Capture the cell that displays the provided text and extract its [x, y] central coordinate. 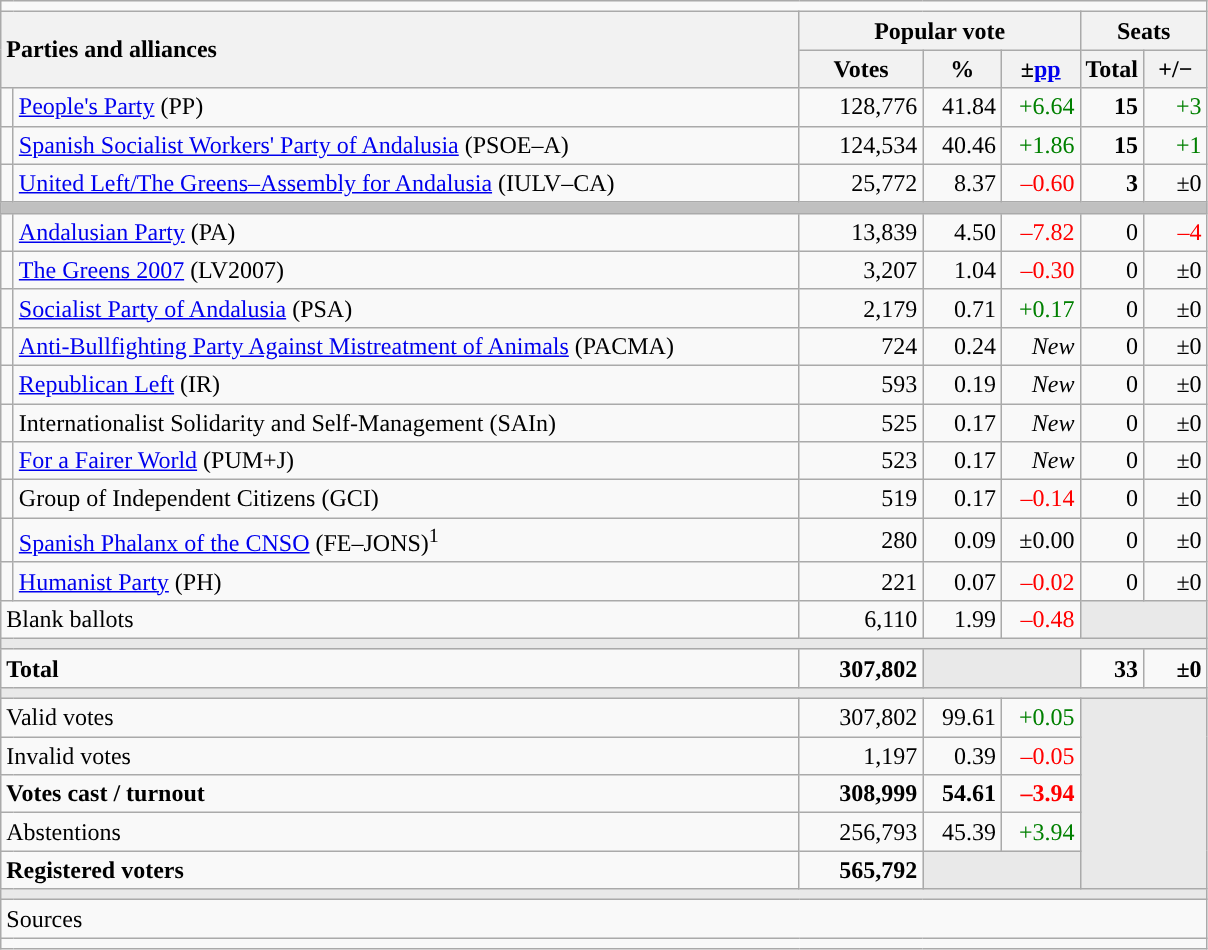
221 [861, 581]
256,793 [861, 832]
2,179 [861, 308]
–7.82 [1040, 232]
+1.86 [1040, 145]
For a Fairer World (PUM+J) [406, 461]
Socialist Party of Andalusia (PSA) [406, 308]
Abstentions [400, 832]
40.46 [962, 145]
Internationalist Solidarity and Self-Management (SAIn) [406, 423]
Parties and alliances [400, 50]
±0.00 [1040, 540]
–0.05 [1040, 756]
United Left/The Greens–Assembly for Andalusia (IULV–CA) [406, 183]
1.04 [962, 270]
+0.05 [1040, 718]
519 [861, 499]
Votes [861, 69]
4.50 [962, 232]
–0.14 [1040, 499]
8.37 [962, 183]
Group of Independent Citizens (GCI) [406, 499]
3 [1112, 183]
13,839 [861, 232]
–3.94 [1040, 794]
128,776 [861, 107]
Valid votes [400, 718]
±pp [1040, 69]
–0.48 [1040, 619]
–0.60 [1040, 183]
Andalusian Party (PA) [406, 232]
Spanish Socialist Workers' Party of Andalusia (PSOE–A) [406, 145]
3,207 [861, 270]
Seats [1144, 31]
Votes cast / turnout [400, 794]
Spanish Phalanx of the CNSO (FE–JONS)1 [406, 540]
124,534 [861, 145]
–4 [1176, 232]
+6.64 [1040, 107]
Humanist Party (PH) [406, 581]
45.39 [962, 832]
Popular vote [940, 31]
308,999 [861, 794]
54.61 [962, 794]
565,792 [861, 870]
280 [861, 540]
Republican Left (IR) [406, 384]
33 [1112, 668]
Anti-Bullfighting Party Against Mistreatment of Animals (PACMA) [406, 346]
0.39 [962, 756]
593 [861, 384]
525 [861, 423]
6,110 [861, 619]
41.84 [962, 107]
99.61 [962, 718]
People's Party (PP) [406, 107]
+1 [1176, 145]
Registered voters [400, 870]
+3.94 [1040, 832]
+0.17 [1040, 308]
0.07 [962, 581]
+/− [1176, 69]
The Greens 2007 (LV2007) [406, 270]
% [962, 69]
Invalid votes [400, 756]
Sources [604, 919]
Blank ballots [400, 619]
523 [861, 461]
0.71 [962, 308]
+3 [1176, 107]
0.19 [962, 384]
1.99 [962, 619]
–0.02 [1040, 581]
724 [861, 346]
25,772 [861, 183]
–0.30 [1040, 270]
0.09 [962, 540]
1,197 [861, 756]
0.24 [962, 346]
